For the text-containing cell, return its midpoint in (x, y) coordinate format. 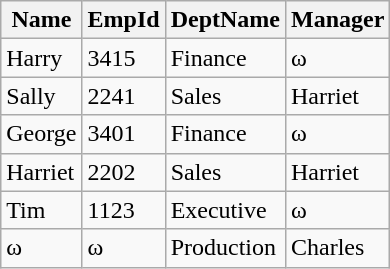
Executive (225, 210)
Manager (337, 20)
2202 (124, 172)
Charles (337, 248)
3415 (124, 58)
Name (42, 20)
Harry (42, 58)
Tim (42, 210)
George (42, 134)
Production (225, 248)
DeptName (225, 20)
2241 (124, 96)
1123 (124, 210)
3401 (124, 134)
EmpId (124, 20)
Sally (42, 96)
